Return [X, Y] of the center of cell containing provided text 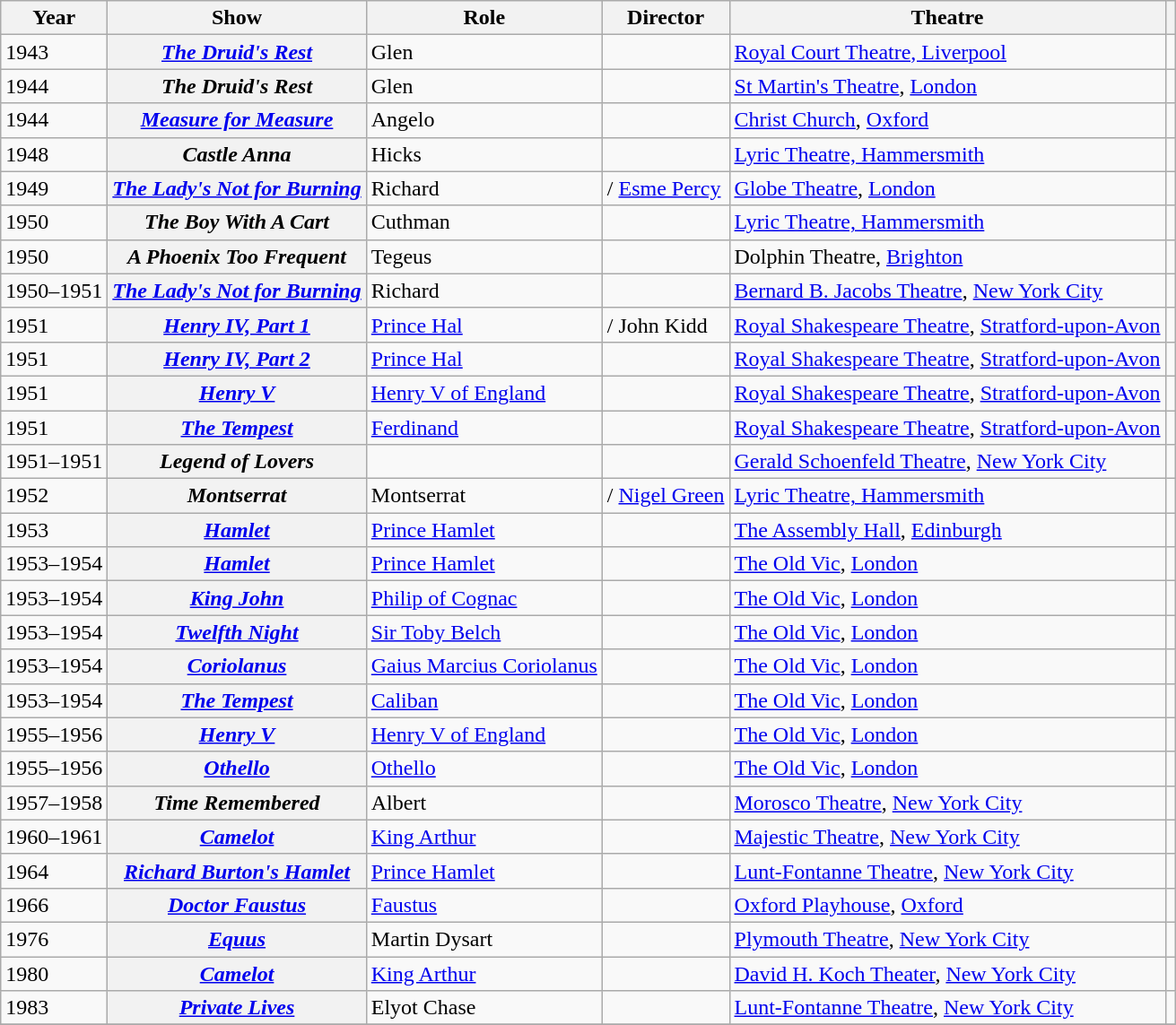
Hicks [484, 154]
Christ Church, Oxford [947, 120]
Twelfth Night [237, 632]
The Assembly Hall, Edinburgh [947, 530]
Plymouth Theatre, New York City [947, 939]
Morosco Theatre, New York City [947, 803]
Dolphin Theatre, Brighton [947, 256]
1976 [54, 939]
Richard Burton's Hamlet [237, 871]
1950–1951 [54, 291]
Albert [484, 803]
Philip of Cognac [484, 598]
Martin Dysart [484, 939]
Equus [237, 939]
Faustus [484, 905]
Royal Court Theatre, Liverpool [947, 52]
1966 [54, 905]
A Phoenix Too Frequent [237, 256]
Legend of Lovers [237, 462]
Role [484, 18]
Castle Anna [237, 154]
Director [666, 18]
/ Nigel Green [666, 496]
Bernard B. Jacobs Theatre, New York City [947, 291]
1983 [54, 1008]
Time Remembered [237, 803]
1949 [54, 188]
1957–1958 [54, 803]
Measure for Measure [237, 120]
Cuthman [484, 222]
David H. Koch Theater, New York City [947, 973]
Henry IV, Part 2 [237, 359]
/ Esme Percy [666, 188]
1953 [54, 530]
Private Lives [237, 1008]
1951–1951 [54, 462]
1952 [54, 496]
Elyot Chase [484, 1008]
Tegeus [484, 256]
Gerald Schoenfeld Theatre, New York City [947, 462]
King John [237, 598]
/ John Kidd [666, 325]
Caliban [484, 700]
Show [237, 18]
Angelo [484, 120]
Oxford Playhouse, Oxford [947, 905]
St Martin's Theatre, London [947, 86]
1960–1961 [54, 837]
Ferdinand [484, 428]
Year [54, 18]
Henry IV, Part 1 [237, 325]
1943 [54, 52]
1964 [54, 871]
Doctor Faustus [237, 905]
Coriolanus [237, 666]
Majestic Theatre, New York City [947, 837]
Gaius Marcius Coriolanus [484, 666]
Theatre [947, 18]
1980 [54, 973]
1948 [54, 154]
The Boy With A Cart [237, 222]
Sir Toby Belch [484, 632]
Globe Theatre, London [947, 188]
